Extract the [X, Y] coordinate from the center of the cell holding the provided text.  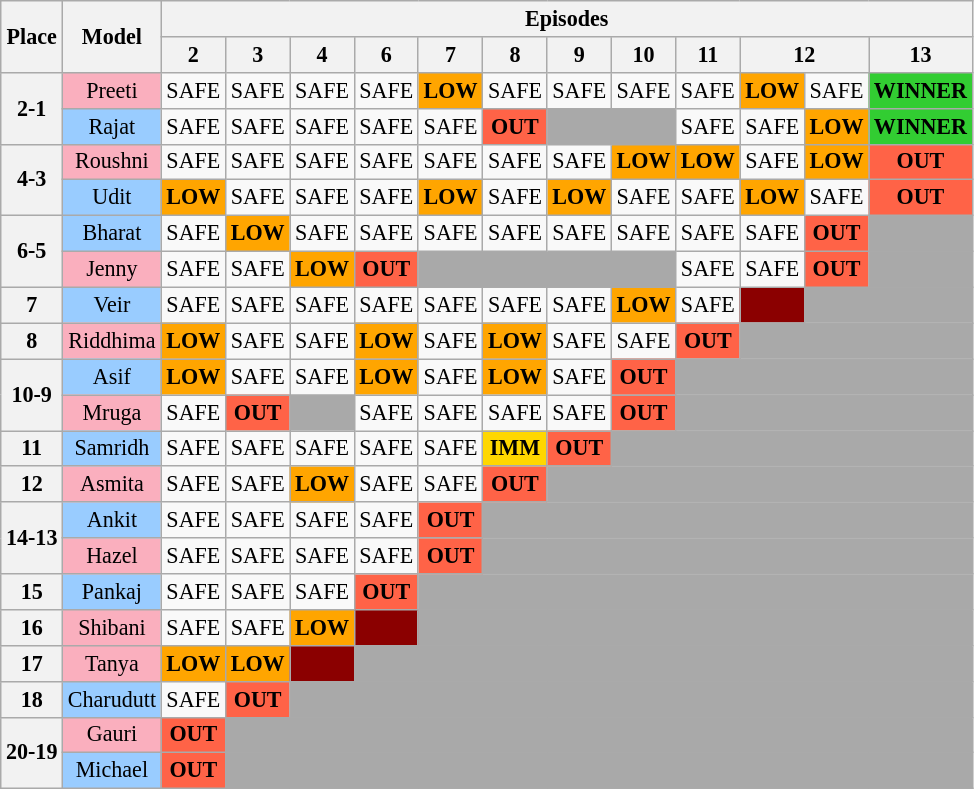
Tanya [112, 663]
13 [921, 54]
Roushni [112, 162]
3 [258, 54]
Model [112, 36]
9 [579, 54]
Ankit [112, 520]
Veir [112, 305]
10 [643, 54]
Jenny [112, 269]
Charudutt [112, 699]
Pankaj [112, 591]
Shibani [112, 627]
IMM [515, 448]
6 [386, 54]
2 [193, 54]
18 [32, 699]
Episodes [566, 18]
Samridh [112, 448]
10-9 [32, 395]
Rajat [112, 126]
6-5 [32, 251]
4-3 [32, 180]
Michael [112, 771]
Bharat [112, 233]
15 [32, 591]
Mruga [112, 412]
Riddhima [112, 341]
14-13 [32, 538]
Place [32, 36]
2-1 [32, 108]
17 [32, 663]
Asif [112, 377]
Asmita [112, 484]
4 [322, 54]
16 [32, 627]
Preeti [112, 90]
Gauri [112, 735]
Udit [112, 198]
Hazel [112, 556]
20-19 [32, 753]
